Search for the cell housing the specified text and yield its (x, y) center coordinate. 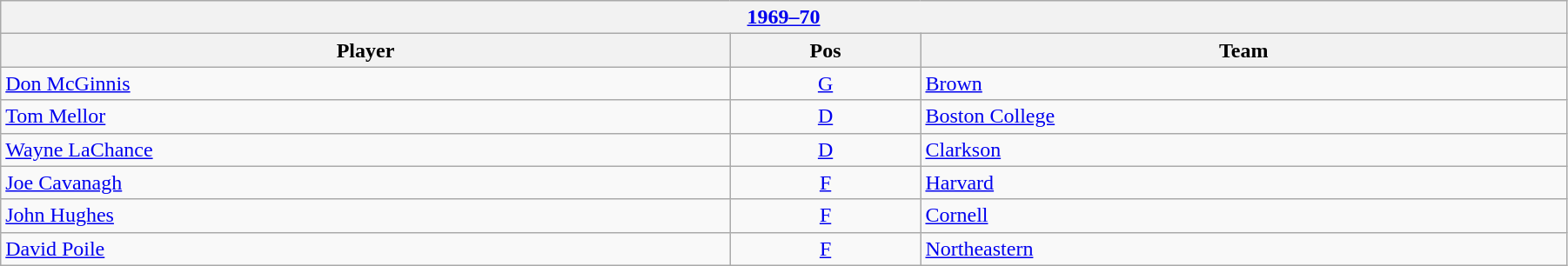
Cornell (1243, 216)
John Hughes (365, 216)
Wayne LaChance (365, 150)
Boston College (1243, 116)
Harvard (1243, 183)
Team (1243, 50)
Brown (1243, 83)
Don McGinnis (365, 83)
G (825, 83)
Joe Cavanagh (365, 183)
Tom Mellor (365, 116)
David Poile (365, 249)
Northeastern (1243, 249)
Player (365, 50)
Pos (825, 50)
1969–70 (784, 17)
Clarkson (1243, 150)
